Pinpoint the cell where the given text exists, returning its [x, y] midpoint coordinate. 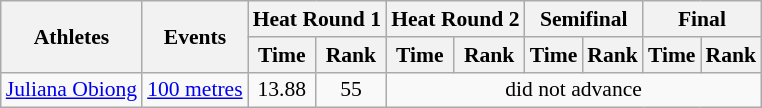
55 [351, 90]
Heat Round 2 [455, 19]
Juliana Obiong [72, 90]
Athletes [72, 36]
Final [702, 19]
100 metres [194, 90]
Heat Round 1 [317, 19]
Events [194, 36]
13.88 [282, 90]
did not advance [574, 90]
Semifinal [584, 19]
